Identify which cell holds the provided text, then report its (x, y) central coordinate. 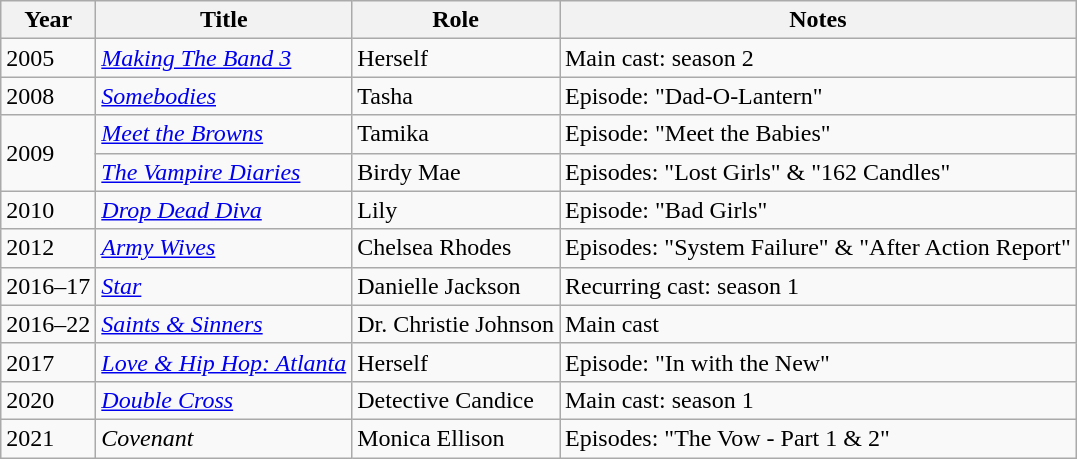
2020 (48, 400)
Danielle Jackson (456, 286)
Detective Candice (456, 400)
Somebodies (224, 96)
Making The Band 3 (224, 58)
Episodes: "Lost Girls" & "162 Candles" (818, 172)
Star (224, 286)
2008 (48, 96)
Episodes: "The Vow - Part 1 & 2" (818, 438)
Love & Hip Hop: Atlanta (224, 362)
Army Wives (224, 248)
Double Cross (224, 400)
Monica Ellison (456, 438)
2016–22 (48, 324)
Recurring cast: season 1 (818, 286)
Birdy Mae (456, 172)
Main cast: season 1 (818, 400)
2017 (48, 362)
Drop Dead Diva (224, 210)
Title (224, 20)
Role (456, 20)
2005 (48, 58)
Episode: "Meet the Babies" (818, 134)
Tamika (456, 134)
Saints & Sinners (224, 324)
Year (48, 20)
Main cast: season 2 (818, 58)
2010 (48, 210)
2016–17 (48, 286)
Tasha (456, 96)
The Vampire Diaries (224, 172)
2012 (48, 248)
Chelsea Rhodes (456, 248)
Episode: "In with the New" (818, 362)
Notes (818, 20)
Episode: "Bad Girls" (818, 210)
Covenant (224, 438)
Main cast (818, 324)
Dr. Christie Johnson (456, 324)
2009 (48, 153)
2021 (48, 438)
Episodes: "System Failure" & "After Action Report" (818, 248)
Lily (456, 210)
Meet the Browns (224, 134)
Episode: "Dad-O-Lantern" (818, 96)
